Extract the [X, Y] coordinate from the center of the cell holding the provided text.  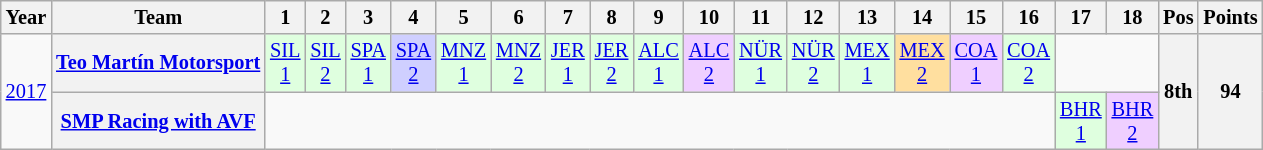
5 [464, 17]
9 [658, 17]
Team [158, 17]
2 [325, 17]
BHR1 [1081, 121]
ALC1 [658, 63]
SPA1 [368, 63]
SPA2 [414, 63]
2017 [26, 92]
1 [285, 17]
MEX2 [922, 63]
MNZ1 [464, 63]
6 [518, 17]
NÜR1 [760, 63]
Pos [1178, 17]
8th [1178, 92]
NÜR2 [814, 63]
JER1 [568, 63]
16 [1028, 17]
10 [709, 17]
14 [922, 17]
MEX1 [868, 63]
7 [568, 17]
18 [1133, 17]
13 [868, 17]
11 [760, 17]
8 [612, 17]
Teo Martín Motorsport [158, 63]
94 [1230, 92]
MNZ2 [518, 63]
ALC2 [709, 63]
SMP Racing with AVF [158, 121]
Points [1230, 17]
COA2 [1028, 63]
COA1 [976, 63]
15 [976, 17]
SIL2 [325, 63]
12 [814, 17]
3 [368, 17]
17 [1081, 17]
BHR2 [1133, 121]
SIL1 [285, 63]
JER2 [612, 63]
4 [414, 17]
Year [26, 17]
